Determine the (x, y) coordinate at the center of the cell enclosing the given text.  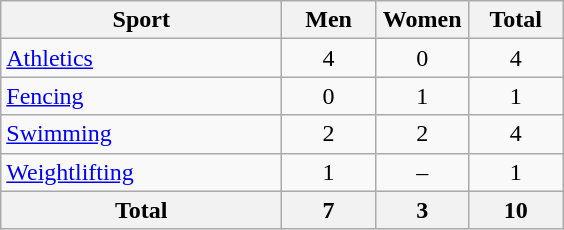
3 (422, 210)
Men (329, 20)
Sport (142, 20)
Fencing (142, 96)
Swimming (142, 134)
Athletics (142, 58)
Women (422, 20)
– (422, 172)
7 (329, 210)
Weightlifting (142, 172)
10 (516, 210)
